Locate the cell with the specified text and output its [X, Y] center coordinate. 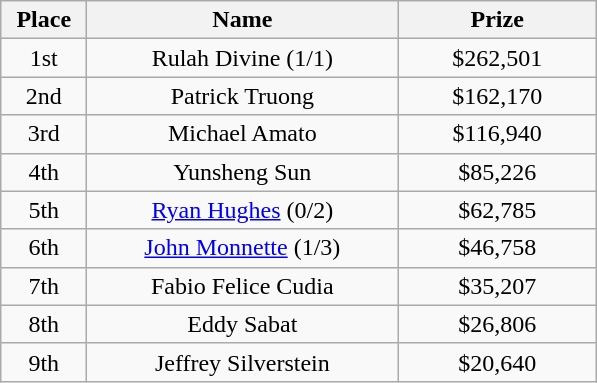
$85,226 [498, 172]
John Monnette (1/3) [242, 248]
6th [44, 248]
Michael Amato [242, 134]
Name [242, 20]
2nd [44, 96]
Ryan Hughes (0/2) [242, 210]
$262,501 [498, 58]
$162,170 [498, 96]
5th [44, 210]
9th [44, 362]
Eddy Sabat [242, 324]
$46,758 [498, 248]
Prize [498, 20]
7th [44, 286]
Fabio Felice Cudia [242, 286]
$20,640 [498, 362]
$26,806 [498, 324]
Jeffrey Silverstein [242, 362]
Rulah Divine (1/1) [242, 58]
Place [44, 20]
3rd [44, 134]
8th [44, 324]
$35,207 [498, 286]
$62,785 [498, 210]
Patrick Truong [242, 96]
Yunsheng Sun [242, 172]
$116,940 [498, 134]
4th [44, 172]
1st [44, 58]
